Extract the [x, y] coordinate from the center of the cell holding the provided text.  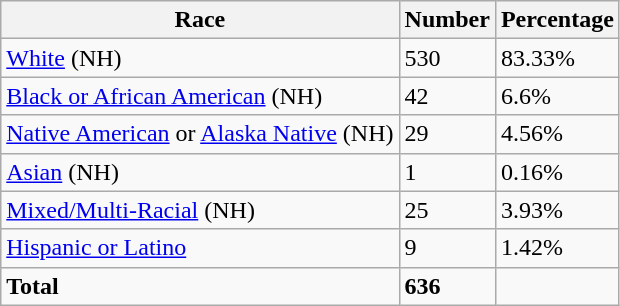
Percentage [557, 20]
White (NH) [200, 58]
9 [447, 248]
83.33% [557, 58]
3.93% [557, 210]
42 [447, 96]
25 [447, 210]
Race [200, 20]
29 [447, 134]
530 [447, 58]
Total [200, 286]
Native American or Alaska Native (NH) [200, 134]
1 [447, 172]
4.56% [557, 134]
Hispanic or Latino [200, 248]
Black or African American (NH) [200, 96]
Mixed/Multi-Racial (NH) [200, 210]
1.42% [557, 248]
6.6% [557, 96]
0.16% [557, 172]
Asian (NH) [200, 172]
636 [447, 286]
Number [447, 20]
